Capture the cell that displays the provided text and extract its [x, y] central coordinate. 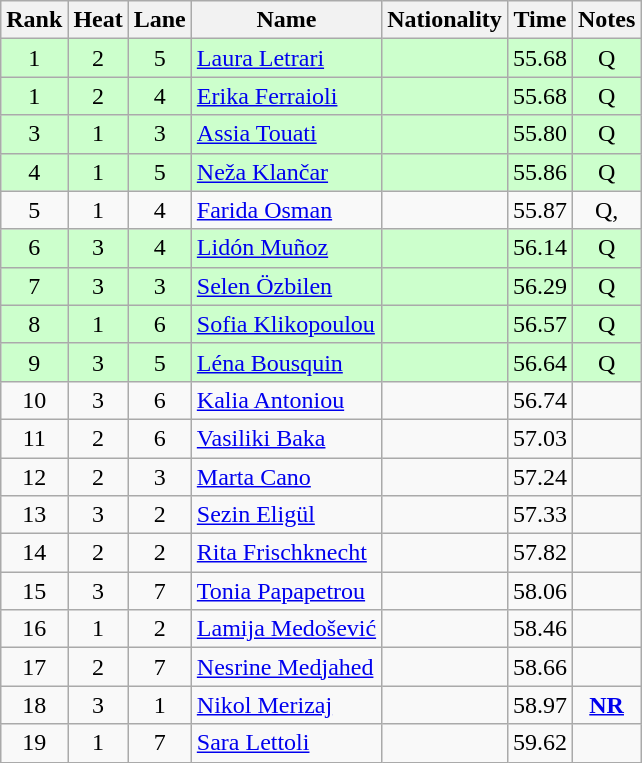
Marta Cano [286, 477]
Tonia Papapetrou [286, 591]
Nationality [445, 20]
Nesrine Medjahed [286, 667]
14 [34, 553]
Sofia Klikopoulou [286, 324]
56.64 [540, 362]
58.66 [540, 667]
NR [606, 705]
17 [34, 667]
Lidón Muñoz [286, 248]
55.86 [540, 172]
12 [34, 477]
57.03 [540, 438]
10 [34, 400]
57.82 [540, 553]
18 [34, 705]
11 [34, 438]
13 [34, 515]
Assia Touati [286, 134]
Rank [34, 20]
57.24 [540, 477]
Léna Bousquin [286, 362]
19 [34, 743]
55.87 [540, 210]
8 [34, 324]
59.62 [540, 743]
Erika Ferraioli [286, 96]
Kalia Antoniou [286, 400]
57.33 [540, 515]
Lane [160, 20]
58.06 [540, 591]
58.97 [540, 705]
Sezin Eligül [286, 515]
56.14 [540, 248]
Sara Lettoli [286, 743]
56.74 [540, 400]
Heat [98, 20]
56.29 [540, 286]
Farida Osman [286, 210]
9 [34, 362]
Rita Frischknecht [286, 553]
58.46 [540, 629]
Vasiliki Baka [286, 438]
15 [34, 591]
Laura Letrari [286, 58]
Name [286, 20]
55.80 [540, 134]
16 [34, 629]
Selen Özbilen [286, 286]
56.57 [540, 324]
Notes [606, 20]
Neža Klančar [286, 172]
Time [540, 20]
Q, [606, 210]
Lamija Medošević [286, 629]
Nikol Merizaj [286, 705]
